Determine the [x, y] coordinate at the center of the cell enclosing the given text.  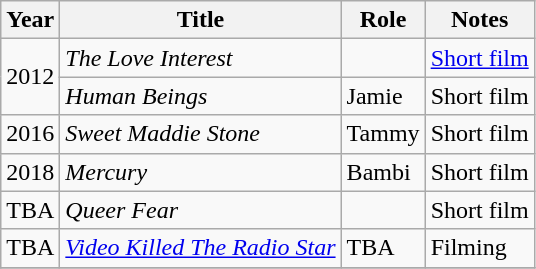
Tammy [383, 134]
The Love Interest [200, 58]
Video Killed The Radio Star [200, 248]
Jamie [383, 96]
Human Beings [200, 96]
Mercury [200, 172]
2012 [30, 77]
Bambi [383, 172]
Notes [480, 20]
2018 [30, 172]
Filming [480, 248]
Role [383, 20]
2016 [30, 134]
Queer Fear [200, 210]
Sweet Maddie Stone [200, 134]
Year [30, 20]
Title [200, 20]
